Output the [X, Y] coordinate of the center of the cell containing the given text.  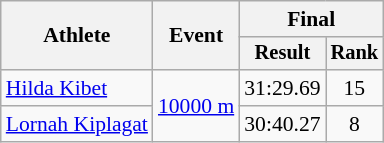
30:40.27 [282, 124]
Hilda Kibet [77, 88]
Athlete [77, 36]
8 [355, 124]
15 [355, 88]
Lornah Kiplagat [77, 124]
Final [311, 19]
31:29.69 [282, 88]
10000 m [196, 106]
Event [196, 36]
Rank [355, 54]
Result [282, 54]
